Output the (X, Y) coordinate of the center of the cell containing the given text.  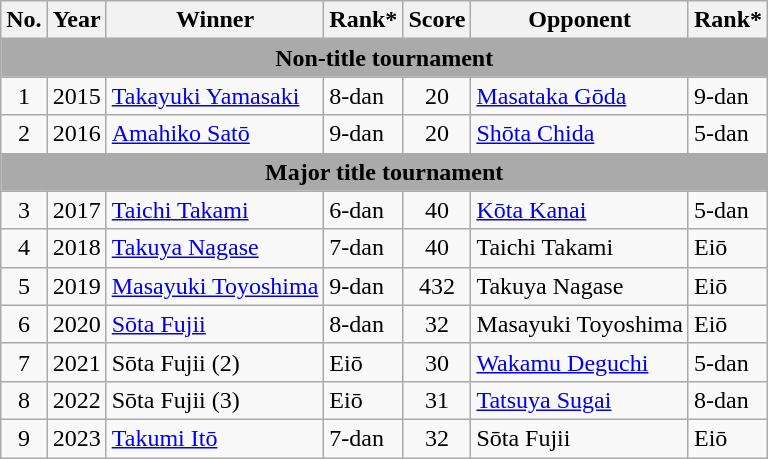
Major title tournament (384, 172)
Score (437, 20)
2021 (76, 362)
8 (24, 400)
2019 (76, 286)
9 (24, 438)
Masataka Gōda (580, 96)
Opponent (580, 20)
6-dan (364, 210)
2016 (76, 134)
Takayuki Yamasaki (215, 96)
31 (437, 400)
Kōta Kanai (580, 210)
Sōta Fujii (2) (215, 362)
2020 (76, 324)
4 (24, 248)
2015 (76, 96)
432 (437, 286)
2023 (76, 438)
2017 (76, 210)
7 (24, 362)
Winner (215, 20)
Wakamu Deguchi (580, 362)
Tatsuya Sugai (580, 400)
1 (24, 96)
5 (24, 286)
Amahiko Satō (215, 134)
Shōta Chida (580, 134)
3 (24, 210)
Non-title tournament (384, 58)
Takumi Itō (215, 438)
2 (24, 134)
6 (24, 324)
2018 (76, 248)
30 (437, 362)
Year (76, 20)
No. (24, 20)
Sōta Fujii (3) (215, 400)
2022 (76, 400)
